Pinpoint the cell where the given text exists, returning its [X, Y] midpoint coordinate. 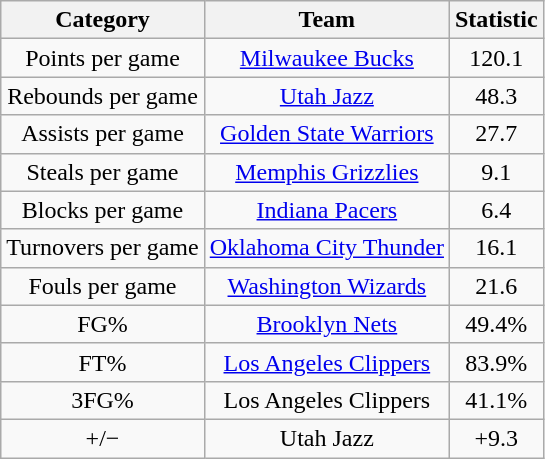
Points per game [102, 58]
48.3 [496, 96]
21.6 [496, 286]
120.1 [496, 58]
Steals per game [102, 172]
Memphis Grizzlies [326, 172]
Oklahoma City Thunder [326, 248]
Team [326, 20]
Washington Wizards [326, 286]
Category [102, 20]
+/− [102, 438]
83.9% [496, 362]
Assists per game [102, 134]
Turnovers per game [102, 248]
Rebounds per game [102, 96]
6.4 [496, 210]
Statistic [496, 20]
+9.3 [496, 438]
41.1% [496, 400]
Blocks per game [102, 210]
Golden State Warriors [326, 134]
27.7 [496, 134]
9.1 [496, 172]
16.1 [496, 248]
Fouls per game [102, 286]
49.4% [496, 324]
Brooklyn Nets [326, 324]
Indiana Pacers [326, 210]
FG% [102, 324]
FT% [102, 362]
Milwaukee Bucks [326, 58]
3FG% [102, 400]
